Return (x, y) of the center of cell containing provided text 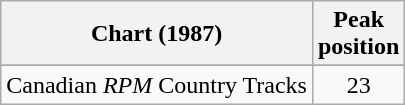
23 (358, 85)
Peakposition (358, 34)
Canadian RPM Country Tracks (157, 85)
Chart (1987) (157, 34)
